Identify which cell holds the provided text, then report its [x, y] central coordinate. 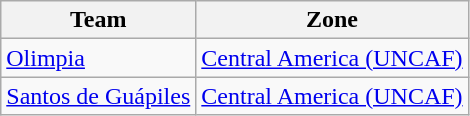
Zone [332, 20]
Santos de Guápiles [98, 96]
Olimpia [98, 58]
Team [98, 20]
